Output the (x, y) coordinate of the center of the cell containing the given text.  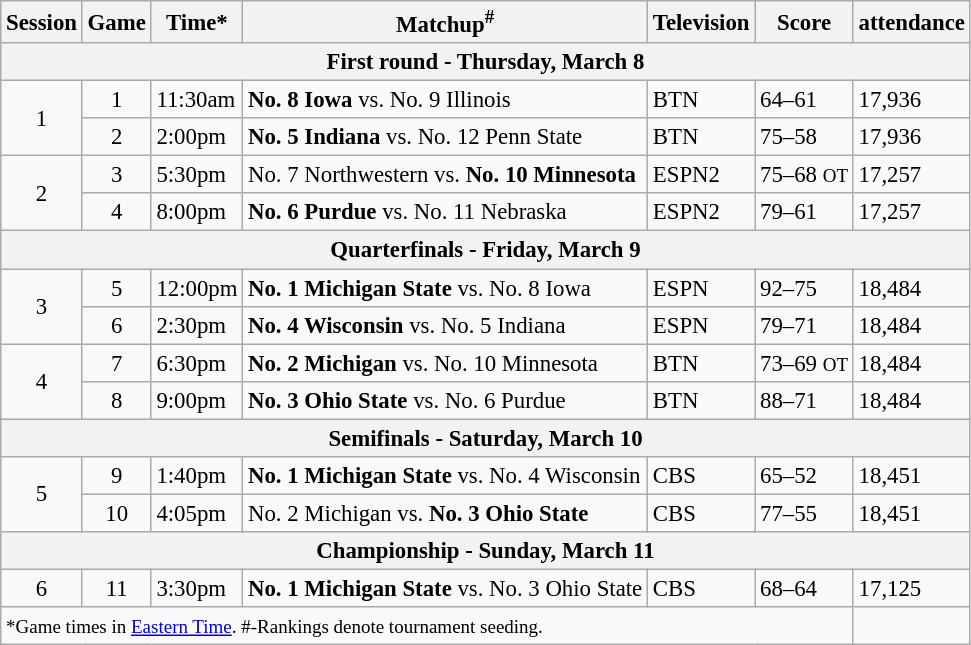
attendance (912, 22)
No. 1 Michigan State vs. No. 8 Iowa (446, 288)
8 (116, 400)
12:00pm (197, 288)
7 (116, 363)
No. 4 Wisconsin vs. No. 5 Indiana (446, 325)
68–64 (804, 588)
No. 7 Northwestern vs. No. 10 Minnesota (446, 175)
Matchup# (446, 22)
11 (116, 588)
2:00pm (197, 137)
17,125 (912, 588)
6:30pm (197, 363)
No. 5 Indiana vs. No. 12 Penn State (446, 137)
75–58 (804, 137)
92–75 (804, 288)
No. 6 Purdue vs. No. 11 Nebraska (446, 213)
88–71 (804, 400)
No. 2 Michigan vs. No. 3 Ohio State (446, 513)
79–71 (804, 325)
2:30pm (197, 325)
Session (42, 22)
64–61 (804, 100)
11:30am (197, 100)
*Game times in Eastern Time. #-Rankings denote tournament seeding. (428, 626)
10 (116, 513)
1:40pm (197, 476)
3:30pm (197, 588)
65–52 (804, 476)
No. 1 Michigan State vs. No. 3 Ohio State (446, 588)
Game (116, 22)
9:00pm (197, 400)
79–61 (804, 213)
75–68 OT (804, 175)
77–55 (804, 513)
No. 8 Iowa vs. No. 9 Illinois (446, 100)
Television (702, 22)
No. 1 Michigan State vs. No. 4 Wisconsin (446, 476)
5:30pm (197, 175)
4:05pm (197, 513)
First round - Thursday, March 8 (486, 62)
8:00pm (197, 213)
9 (116, 476)
Quarterfinals - Friday, March 9 (486, 250)
Semifinals - Saturday, March 10 (486, 438)
No. 2 Michigan vs. No. 10 Minnesota (446, 363)
Time* (197, 22)
No. 3 Ohio State vs. No. 6 Purdue (446, 400)
73–69 OT (804, 363)
Score (804, 22)
Championship - Sunday, March 11 (486, 551)
